Locate the cell with the specified text and output its [X, Y] center coordinate. 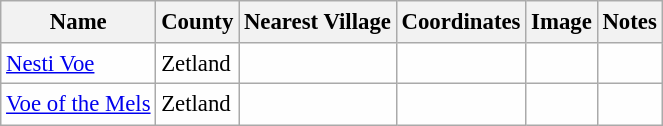
Nesti Voe [78, 62]
Nearest Village [318, 22]
Name [78, 22]
County [198, 22]
Voe of the Mels [78, 104]
Notes [630, 22]
Coordinates [461, 22]
Image [562, 22]
